From the cell containing the given text, extract its center point as (X, Y) coordinate. 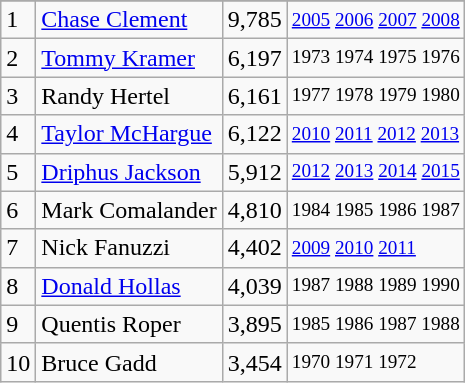
1970 1971 1972 (376, 362)
Chase Clement (129, 20)
5 (18, 172)
10 (18, 362)
2 (18, 58)
Bruce Gadd (129, 362)
4,039 (254, 286)
1987 1988 1989 1990 (376, 286)
9,785 (254, 20)
3,454 (254, 362)
Randy Hertel (129, 96)
5,912 (254, 172)
1973 1974 1975 1976 (376, 58)
1985 1986 1987 1988 (376, 324)
2012 2013 2014 2015 (376, 172)
6 (18, 210)
6,122 (254, 134)
2005 2006 2007 2008 (376, 20)
Donald Hollas (129, 286)
4,810 (254, 210)
3 (18, 96)
Nick Fanuzzi (129, 248)
Taylor McHargue (129, 134)
2009 2010 2011 (376, 248)
6,197 (254, 58)
8 (18, 286)
1 (18, 20)
2010 2011 2012 2013 (376, 134)
4,402 (254, 248)
4 (18, 134)
Quentis Roper (129, 324)
9 (18, 324)
1984 1985 1986 1987 (376, 210)
6,161 (254, 96)
3,895 (254, 324)
Tommy Kramer (129, 58)
Mark Comalander (129, 210)
7 (18, 248)
1977 1978 1979 1980 (376, 96)
Driphus Jackson (129, 172)
